Return (X, Y) of the center of cell containing provided text 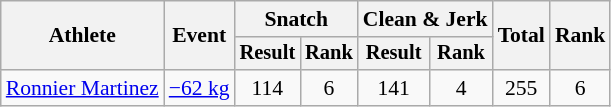
Ronnier Martinez (82, 88)
Athlete (82, 36)
141 (394, 88)
4 (460, 88)
Event (200, 36)
114 (268, 88)
Snatch (296, 19)
255 (522, 88)
Clean & Jerk (426, 19)
−62 kg (200, 88)
Total (522, 36)
